From the cell containing the given text, extract its center point as [x, y] coordinate. 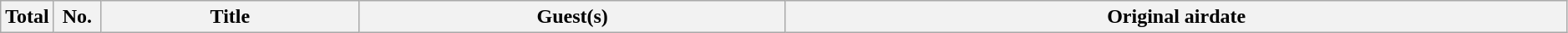
Original airdate [1176, 17]
Guest(s) [572, 17]
No. [77, 17]
Title [230, 17]
Total [28, 17]
